Detect which cell encompasses the target text, then output its (X, Y) center coordinate. 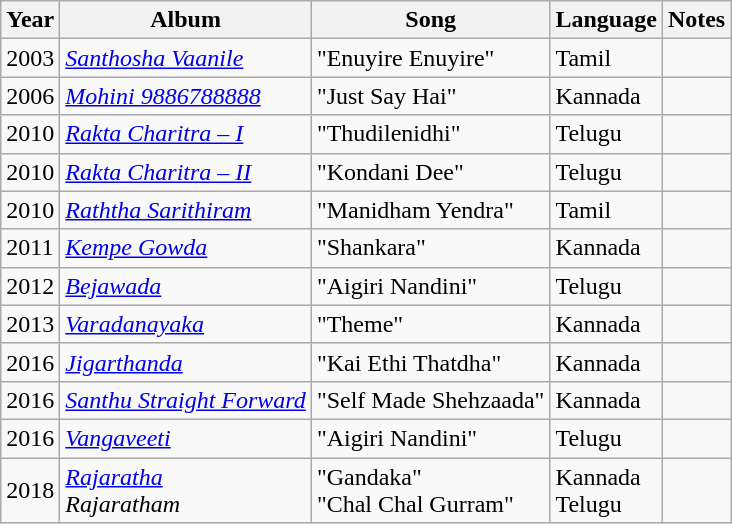
RajarathaRajaratham (186, 490)
Rakta Charitra – II (186, 172)
Mohini 9886788888 (186, 96)
"Enuyire Enuyire" (430, 58)
2012 (30, 286)
Language (606, 20)
Santhu Straight Forward (186, 400)
"Kai Ethi Thatdha" (430, 362)
"Gandaka""Chal Chal Gurram" (430, 490)
2013 (30, 324)
Santhosha Vaanile (186, 58)
Vangaveeti (186, 438)
"Self Made Shehzaada" (430, 400)
Kempe Gowda (186, 248)
"Theme" (430, 324)
"Thudilenidhi" (430, 134)
"Kondani Dee" (430, 172)
Album (186, 20)
Raththa Sarithiram (186, 210)
2006 (30, 96)
"Shankara" (430, 248)
Year (30, 20)
2011 (30, 248)
Rakta Charitra – I (186, 134)
2003 (30, 58)
Song (430, 20)
Bejawada (186, 286)
2018 (30, 490)
"Manidham Yendra" (430, 210)
Notes (696, 20)
Kannada Telugu (606, 490)
Varadanayaka (186, 324)
"Just Say Hai" (430, 96)
Jigarthanda (186, 362)
